Output the [X, Y] coordinate of the center of the cell containing the given text.  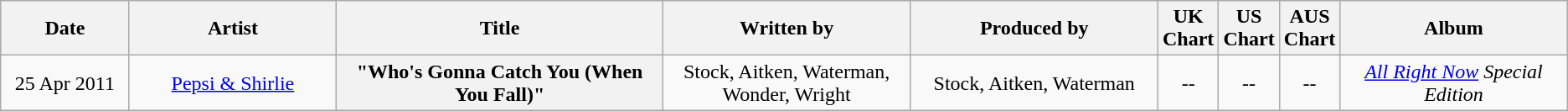
Album [1454, 29]
Date [65, 29]
AUS Chart [1309, 29]
Artist [233, 29]
UK Chart [1188, 29]
Written by [787, 29]
US Chart [1249, 29]
Pepsi & Shirlie [233, 82]
Stock, Aitken, Waterman, Wonder, Wright [787, 82]
Stock, Aitken, Waterman [1034, 82]
"Who's Gonna Catch You (When You Fall)" [499, 82]
All Right Now Special Edition [1454, 82]
Produced by [1034, 29]
25 Apr 2011 [65, 82]
Title [499, 29]
